Search for the cell housing the specified text and yield its (x, y) center coordinate. 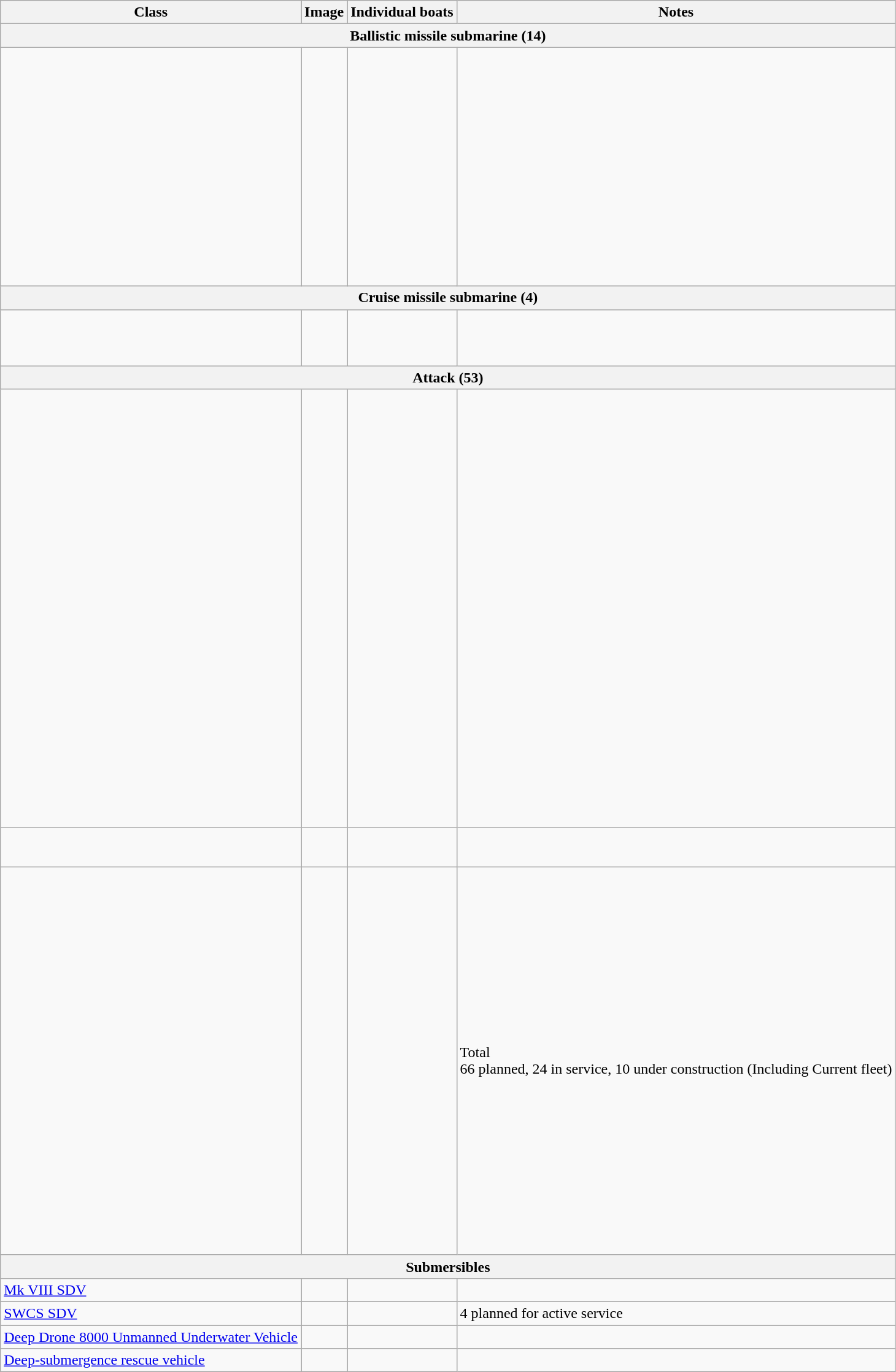
Individual boats (402, 12)
Submersibles (448, 1266)
Mk VIII SDV (151, 1290)
Deep-submergence rescue vehicle (151, 1360)
Attack (53) (448, 378)
Deep Drone 8000 Unmanned Underwater Vehicle (151, 1336)
4 planned for active service (676, 1313)
Cruise missile submarine (4) (448, 298)
Total66 planned, 24 in service, 10 under construction (Including Current fleet) (676, 1061)
Image (324, 12)
Notes (676, 12)
Class (151, 12)
SWCS SDV (151, 1313)
Ballistic missile submarine (14) (448, 36)
